Find where the given text appears and provide that cell's center as (X, Y) coordinate. 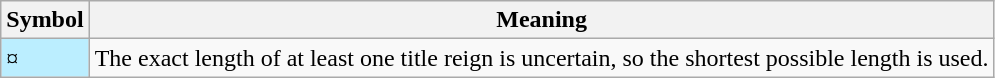
¤ (45, 58)
The exact length of at least one title reign is uncertain, so the shortest possible length is used. (542, 58)
Meaning (542, 20)
Symbol (45, 20)
